Scan for the cell matching the given text and deliver its (x, y) coordinate at center. 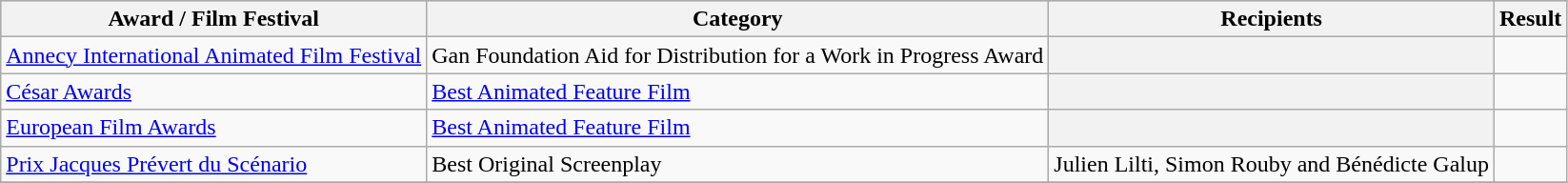
European Film Awards (213, 128)
Prix Jacques Prévert du Scénario (213, 164)
Award / Film Festival (213, 19)
Best Original Screenplay (737, 164)
Result (1530, 19)
César Awards (213, 91)
Recipients (1272, 19)
Category (737, 19)
Julien Lilti, Simon Rouby and Bénédicte Galup (1272, 164)
Annecy International Animated Film Festival (213, 55)
Gan Foundation Aid for Distribution for a Work in Progress Award (737, 55)
